Extract the [x, y] coordinate from the center of the cell holding the provided text.  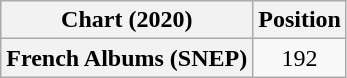
192 [300, 58]
Chart (2020) [127, 20]
French Albums (SNEP) [127, 58]
Position [300, 20]
